Return (X, Y) of the center of cell containing provided text 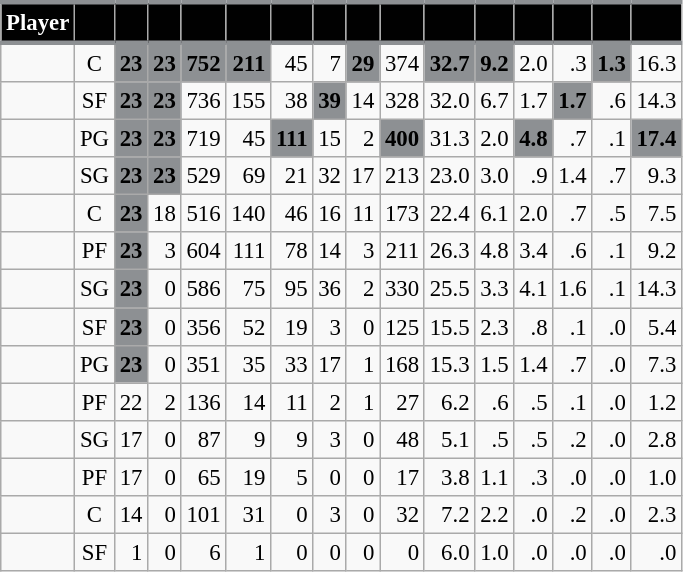
36 (330, 289)
22 (130, 402)
2.8 (656, 439)
75 (248, 289)
78 (292, 251)
736 (204, 101)
7.5 (656, 214)
400 (402, 139)
23.0 (449, 176)
.9 (534, 176)
5.1 (449, 439)
6.1 (494, 214)
1.5 (494, 364)
6.2 (449, 402)
48 (402, 439)
31 (248, 515)
3.4 (534, 251)
586 (204, 289)
65 (204, 477)
6.0 (449, 552)
15 (330, 139)
21 (292, 176)
374 (402, 62)
.8 (534, 327)
140 (248, 214)
213 (402, 176)
516 (204, 214)
39 (330, 101)
2.2 (494, 515)
15.5 (449, 327)
529 (204, 176)
29 (362, 62)
604 (204, 251)
155 (248, 101)
1.2 (656, 402)
31.3 (449, 139)
15.3 (449, 364)
136 (204, 402)
351 (204, 364)
38 (292, 101)
1.6 (572, 289)
16.3 (656, 62)
3.0 (494, 176)
5 (292, 477)
35 (248, 364)
3.8 (449, 477)
87 (204, 439)
752 (204, 62)
328 (402, 101)
69 (248, 176)
22.4 (449, 214)
6.7 (494, 101)
7 (330, 62)
330 (402, 289)
125 (402, 327)
356 (204, 327)
32.7 (449, 62)
Player (38, 22)
101 (204, 515)
1.3 (612, 62)
4.1 (534, 289)
3.3 (494, 289)
27 (402, 402)
7.3 (656, 364)
168 (402, 364)
32.0 (449, 101)
1.1 (494, 477)
18 (164, 214)
26.3 (449, 251)
9.3 (656, 176)
52 (248, 327)
16 (330, 214)
5.4 (656, 327)
719 (204, 139)
17.4 (656, 139)
95 (292, 289)
25.5 (449, 289)
46 (292, 214)
33 (292, 364)
173 (402, 214)
7.2 (449, 515)
6 (204, 552)
